Output the (x, y) coordinate of the center of the cell containing the given text.  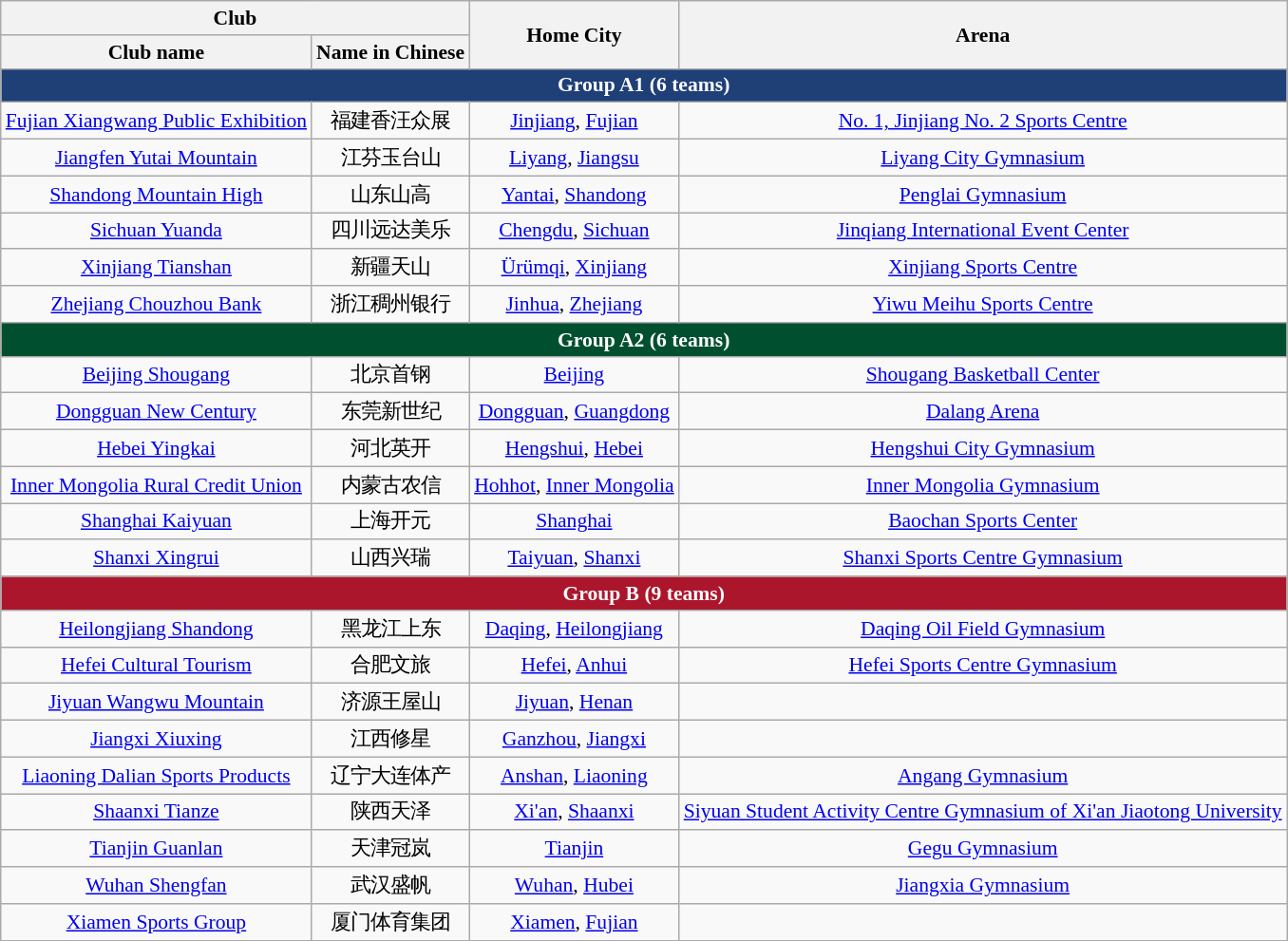
Jiangxia Gymnasium (983, 885)
Hohhot, Inner Mongolia (574, 484)
武汉盛帆 (390, 885)
Wuhan, Hubei (574, 885)
Group A2 (6 teams) (644, 340)
Shanghai Kaiyuan (156, 522)
Taiyuan, Shanxi (574, 558)
Jinhua, Zhejiang (574, 304)
Dongguan New Century (156, 412)
Hefei Sports Centre Gymnasium (983, 665)
Inner Mongolia Gymnasium (983, 484)
新疆天山 (390, 268)
Yantai, Shandong (574, 194)
Ürümqi, Xinjiang (574, 268)
Anshan, Liaoning (574, 775)
黑龙江上东 (390, 629)
Beijing Shougang (156, 374)
Hefei, Anhui (574, 665)
Jiyuan Wangwu Mountain (156, 703)
福建香汪众展 (390, 122)
Liaoning Dalian Sports Products (156, 775)
江芬玉台山 (390, 158)
Beijing (574, 374)
天津冠岚 (390, 849)
Inner Mongolia Rural Credit Union (156, 484)
Hengshui City Gymnasium (983, 448)
Club name (156, 52)
Baochan Sports Center (983, 522)
辽宁大连体产 (390, 775)
东莞新世纪 (390, 412)
Jinjiang, Fujian (574, 122)
Xiamen Sports Group (156, 923)
Liyang City Gymnasium (983, 158)
江西修星 (390, 739)
Penglai Gymnasium (983, 194)
Shaanxi Tianze (156, 813)
Hebei Yingkai (156, 448)
No. 1, Jinjiang No. 2 Sports Centre (983, 122)
Jiyuan, Henan (574, 703)
济源王屋山 (390, 703)
Jiangfen Yutai Mountain (156, 158)
Shanxi Xingrui (156, 558)
厦门体育集团 (390, 923)
Hefei Cultural Tourism (156, 665)
Group B (9 teams) (644, 593)
上海开元 (390, 522)
北京首钢 (390, 374)
Siyuan Student Activity Centre Gymnasium of Xi'an Jiaotong University (983, 813)
Heilongjiang Shandong (156, 629)
浙江稠州银行 (390, 304)
Xiamen, Fujian (574, 923)
山东山高 (390, 194)
Group A1 (6 teams) (644, 85)
内蒙古农信 (390, 484)
Yiwu Meihu Sports Centre (983, 304)
合肥文旅 (390, 665)
Xinjiang Sports Centre (983, 268)
Hengshui, Hebei (574, 448)
Shougang Basketball Center (983, 374)
Fujian Xiangwang Public Exhibition (156, 122)
Name in Chinese (390, 52)
Liyang, Jiangsu (574, 158)
Sichuan Yuanda (156, 232)
Arena (983, 34)
Club (236, 18)
Jinqiang International Event Center (983, 232)
Xinjiang Tianshan (156, 268)
Angang Gymnasium (983, 775)
Shanghai (574, 522)
Shanxi Sports Centre Gymnasium (983, 558)
Daqing Oil Field Gymnasium (983, 629)
Tianjin Guanlan (156, 849)
Zhejiang Chouzhou Bank (156, 304)
Wuhan Shengfan (156, 885)
Xi'an, Shaanxi (574, 813)
陕西天泽 (390, 813)
Home City (574, 34)
Jiangxi Xiuxing (156, 739)
Dongguan, Guangdong (574, 412)
河北英开 (390, 448)
Shandong Mountain High (156, 194)
Chengdu, Sichuan (574, 232)
Ganzhou, Jiangxi (574, 739)
山西兴瑞 (390, 558)
Dalang Arena (983, 412)
Daqing, Heilongjiang (574, 629)
Gegu Gymnasium (983, 849)
四川远达美乐 (390, 232)
Tianjin (574, 849)
